Return the [X, Y] coordinate for the center point of the cell that contains the specified text.  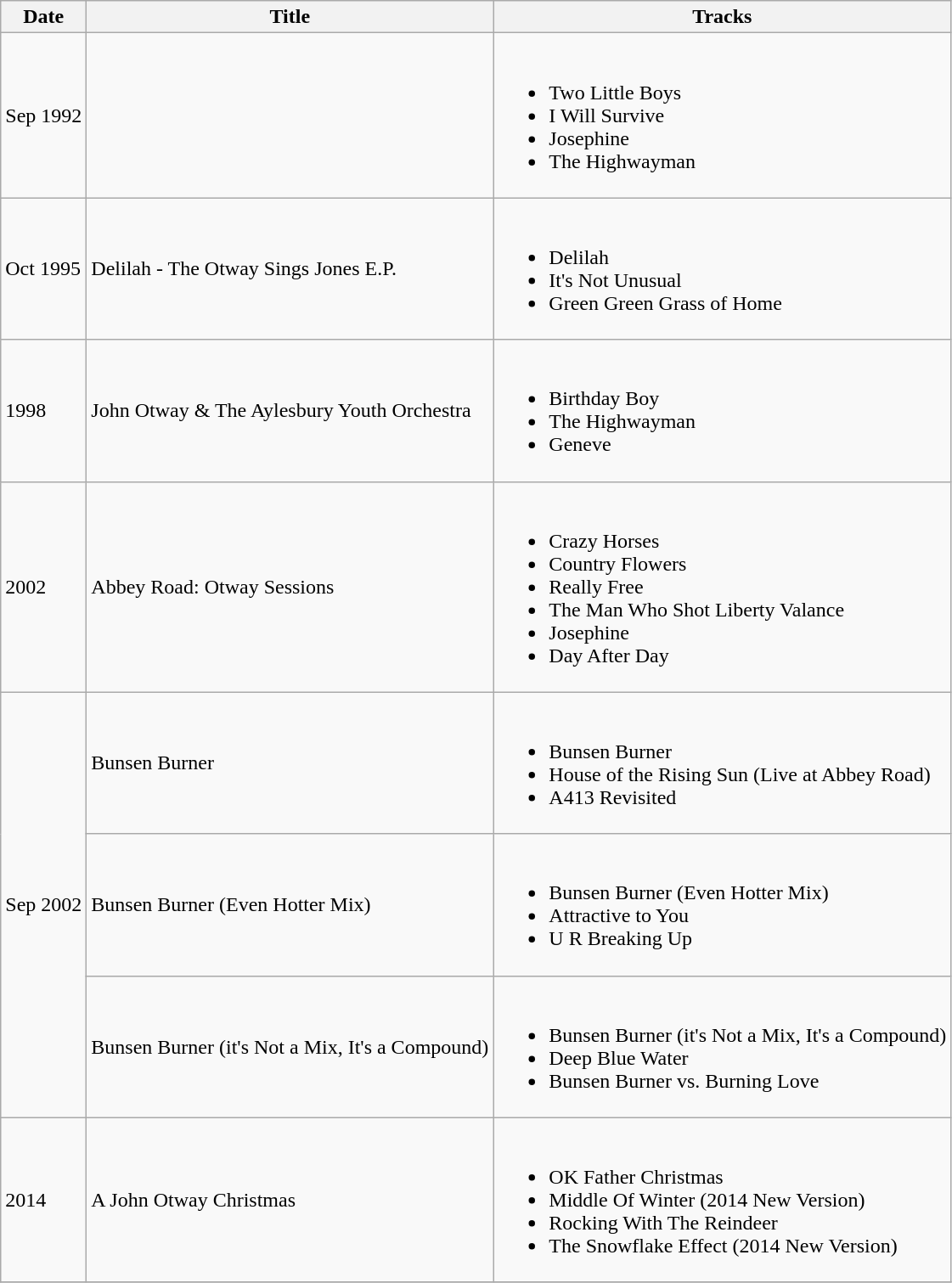
Bunsen Burner (it's Not a Mix, It's a Compound) [290, 1046]
Title [290, 17]
2014 [44, 1200]
Abbey Road: Otway Sessions [290, 587]
1998 [44, 411]
Oct 1995 [44, 268]
Bunsen Burner [290, 762]
Bunsen BurnerHouse of the Rising Sun (Live at Abbey Road)A413 Revisited [722, 762]
Birthday BoyThe HighwaymanGeneve [722, 411]
OK Father ChristmasMiddle Of Winter (2014 New Version)Rocking With The ReindeerThe Snowflake Effect (2014 New Version) [722, 1200]
A John Otway Christmas [290, 1200]
Bunsen Burner (Even Hotter Mix)Attractive to YouU R Breaking Up [722, 905]
Date [44, 17]
Crazy HorsesCountry FlowersReally FreeThe Man Who Shot Liberty ValanceJosephineDay After Day [722, 587]
Tracks [722, 17]
2002 [44, 587]
John Otway & The Aylesbury Youth Orchestra [290, 411]
Bunsen Burner (Even Hotter Mix) [290, 905]
Sep 1992 [44, 115]
Bunsen Burner (it's Not a Mix, It's a Compound)Deep Blue WaterBunsen Burner vs. Burning Love [722, 1046]
Two Little BoysI Will SurviveJosephineThe Highwayman [722, 115]
Sep 2002 [44, 905]
DelilahIt's Not UnusualGreen Green Grass of Home [722, 268]
Delilah - The Otway Sings Jones E.P. [290, 268]
